Output the [X, Y] coordinate of the center of the cell containing the given text.  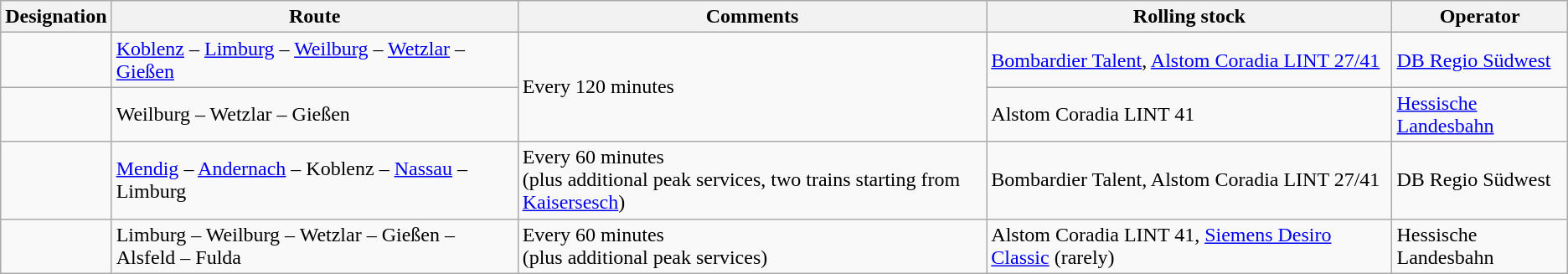
Alstom Coradia LINT 41 [1189, 114]
Every 60 minutes(plus additional peak services) [752, 246]
Every 120 minutes [752, 87]
Route [315, 17]
Weilburg – Wetzlar – Gießen [315, 114]
Mendig – Andernach – Koblenz – Nassau – Limburg [315, 180]
Operator [1479, 17]
Koblenz – Limburg – Weilburg – Wetzlar – Gießen [315, 60]
Comments [752, 17]
Limburg – Weilburg – Wetzlar – Gießen – Alsfeld – Fulda [315, 246]
Rolling stock [1189, 17]
Alstom Coradia LINT 41, Siemens Desiro Classic (rarely) [1189, 246]
Every 60 minutes(plus additional peak services, two trains starting from Kaisersesch) [752, 180]
Designation [56, 17]
